Return the [X, Y] coordinate for the center point of the cell that contains the specified text.  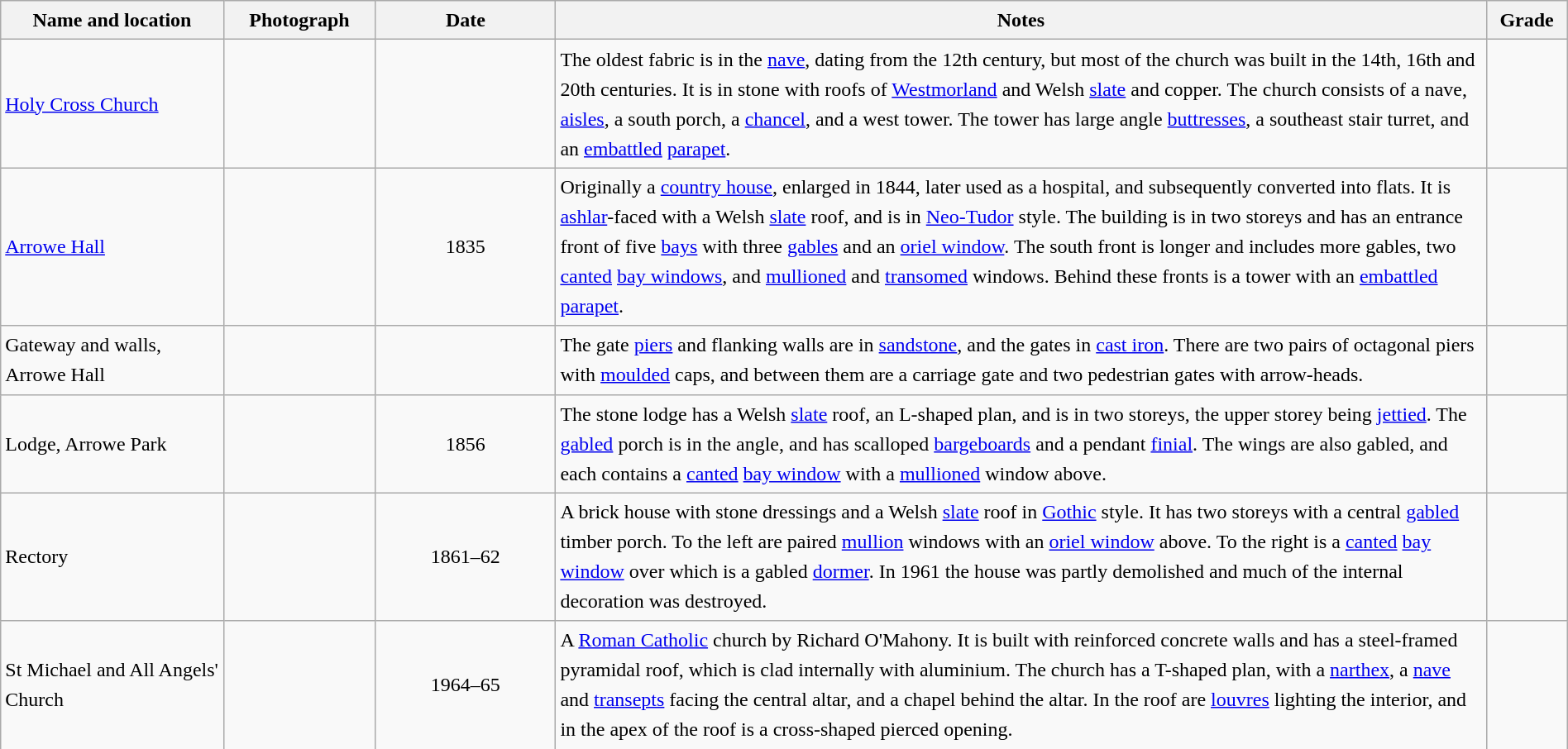
Notes [1021, 20]
1964–65 [466, 685]
Lodge, Arrowe Park [112, 443]
Grade [1527, 20]
Name and location [112, 20]
1835 [466, 246]
Arrowe Hall [112, 246]
Rectory [112, 557]
Gateway and walls,Arrowe Hall [112, 360]
Photograph [299, 20]
St Michael and All Angels' Church [112, 685]
Holy Cross Church [112, 104]
1856 [466, 443]
1861–62 [466, 557]
Date [466, 20]
